Detect which cell encompasses the target text, then output its [x, y] center coordinate. 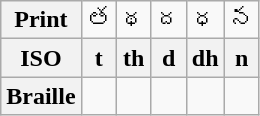
th [134, 58]
త [98, 20]
dh [205, 58]
t [98, 58]
థ [134, 20]
ISO [41, 58]
d [168, 58]
n [242, 58]
Braille [41, 96]
ధ [205, 20]
ద [168, 20]
న [242, 20]
Print [41, 20]
